Provide the (x, y) coordinate of the cell's center where the given text is located.  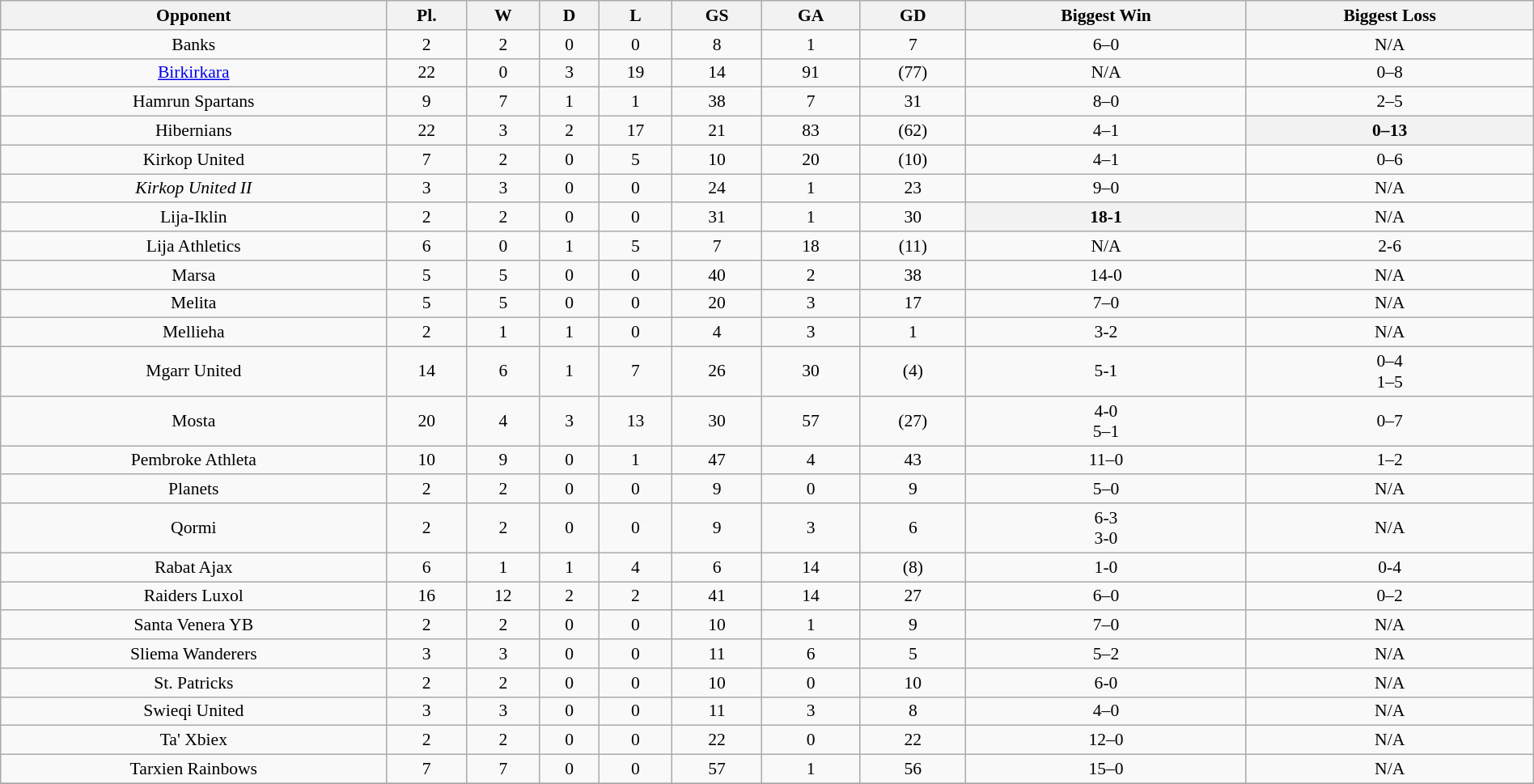
13 (635, 421)
6-3 3-0 (1106, 528)
GA (811, 15)
Hibernians (194, 131)
1-0 (1106, 567)
91 (811, 73)
40 (717, 275)
24 (717, 189)
0–13 (1390, 131)
Biggest Win (1106, 15)
(11) (913, 246)
Banks (194, 44)
47 (717, 460)
9–0 (1106, 189)
16 (427, 596)
6-0 (1106, 683)
26 (717, 372)
0–4 1–5 (1390, 372)
Ta' Xbiex (194, 740)
Raiders Luxol (194, 596)
(10) (913, 159)
Swieqi United (194, 711)
83 (811, 131)
Lija Athletics (194, 246)
Melita (194, 303)
(62) (913, 131)
0–8 (1390, 73)
19 (635, 73)
Mellieha (194, 333)
Opponent (194, 15)
Pembroke Athleta (194, 460)
Qormi (194, 528)
D (570, 15)
GD (913, 15)
Lija-Iklin (194, 218)
4-0 5–1 (1106, 421)
Rabat Ajax (194, 567)
2–5 (1390, 102)
5-1 (1106, 372)
27 (913, 596)
Santa Venera YB (194, 625)
GS (717, 15)
11–0 (1106, 460)
2-6 (1390, 246)
Biggest Loss (1390, 15)
15–0 (1106, 769)
23 (913, 189)
Marsa (194, 275)
41 (717, 596)
12 (503, 596)
3-2 (1106, 333)
Mosta (194, 421)
8–0 (1106, 102)
0–2 (1390, 596)
0–6 (1390, 159)
(8) (913, 567)
0–7 (1390, 421)
Planets (194, 489)
Kirkop United II (194, 189)
Sliema Wanderers (194, 654)
18-1 (1106, 218)
Tarxien Rainbows (194, 769)
21 (717, 131)
5–0 (1106, 489)
(4) (913, 372)
43 (913, 460)
L (635, 15)
0-4 (1390, 567)
56 (913, 769)
Pl. (427, 15)
(27) (913, 421)
12–0 (1106, 740)
Mgarr United (194, 372)
Birkirkara (194, 73)
18 (811, 246)
W (503, 15)
1–2 (1390, 460)
Kirkop United (194, 159)
(77) (913, 73)
St. Patricks (194, 683)
14-0 (1106, 275)
4–0 (1106, 711)
Hamrun Spartans (194, 102)
5–2 (1106, 654)
